Scan for the cell matching the given text and deliver its [x, y] coordinate at center. 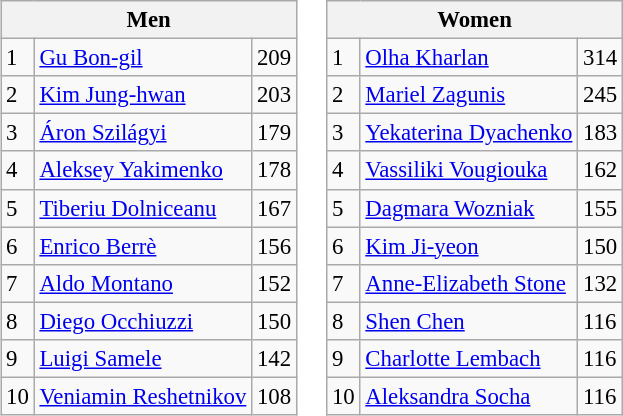
142 [274, 358]
Gu Bon-gil [143, 58]
Charlotte Lembach [469, 358]
314 [600, 58]
155 [600, 208]
Yekaterina Dyachenko [469, 133]
Olha Kharlan [469, 58]
Mariel Zagunis [469, 95]
179 [274, 133]
Kim Ji-yeon [469, 246]
167 [274, 208]
Anne-Elizabeth Stone [469, 283]
245 [600, 95]
Aleksey Yakimenko [143, 170]
152 [274, 283]
Veniamin Reshetnikov [143, 396]
Women [475, 20]
162 [600, 170]
108 [274, 396]
156 [274, 246]
Diego Occhiuzzi [143, 321]
178 [274, 170]
132 [600, 283]
Vassiliki Vougiouka [469, 170]
Kim Jung-hwan [143, 95]
Áron Szilágyi [143, 133]
Dagmara Wozniak [469, 208]
Tiberiu Dolniceanu [143, 208]
Men [149, 20]
209 [274, 58]
Luigi Samele [143, 358]
Enrico Berrè [143, 246]
Aleksandra Socha [469, 396]
Shen Chen [469, 321]
203 [274, 95]
183 [600, 133]
Aldo Montano [143, 283]
